Pinpoint the cell where the given text exists, returning its (x, y) midpoint coordinate. 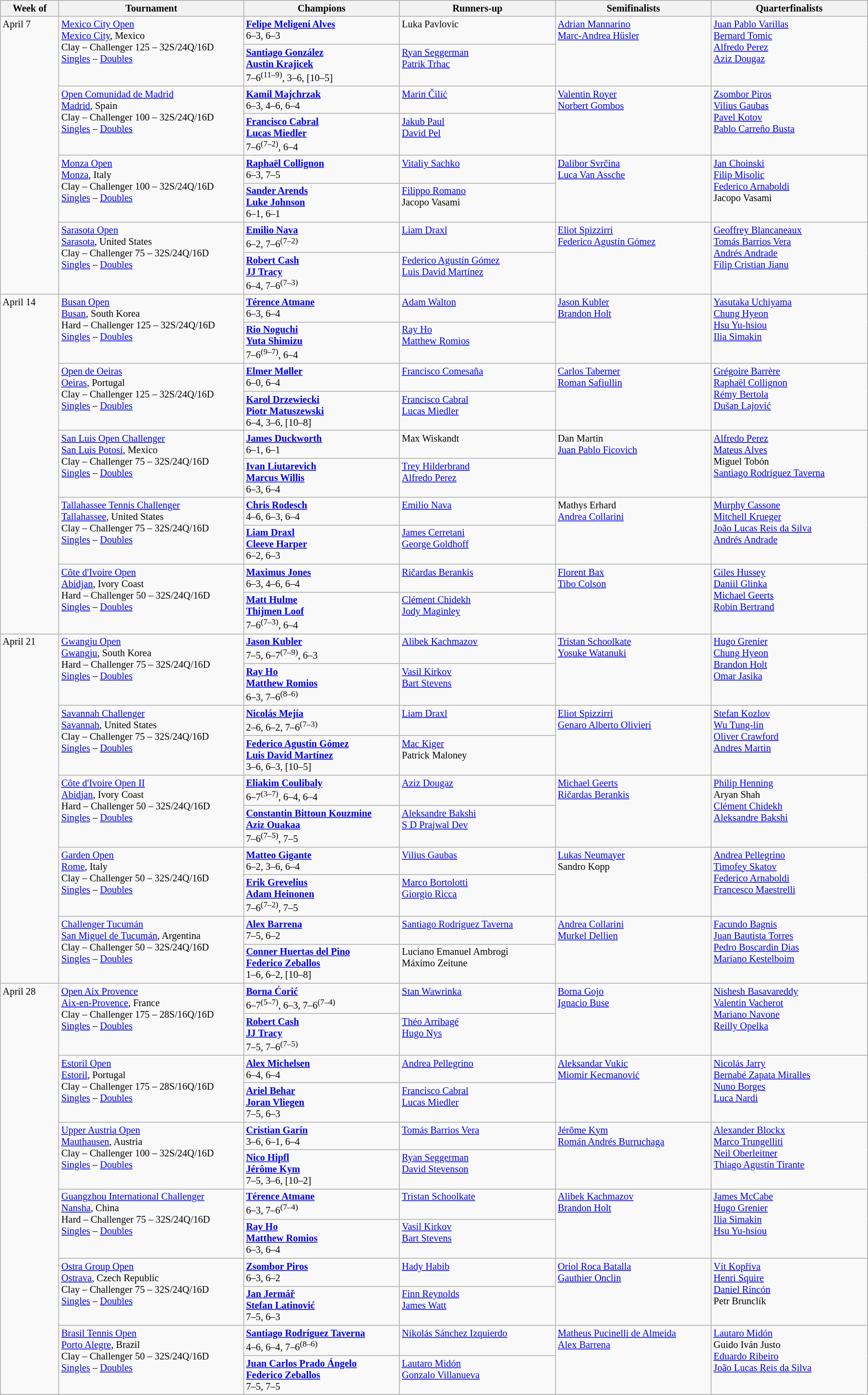
Upper Austria OpenMauthausen, Austria Clay – Challenger 100 – 32S/24Q/16DSingles – Doubles (152, 1155)
Liam Draxl Cleeve Harper6–2, 6–3 (322, 544)
Savannah ChallengerSavannah, United States Clay – Challenger 75 – 32S/24Q/16DSingles – Doubles (152, 740)
Tallahassee Tennis ChallengerTallahassee, United States Clay – Challenger 75 – 32S/24Q/16DSingles – Doubles (152, 531)
James McCabe Hugo Grenier Ilia Simakin Hsu Yu-hsiou (789, 1223)
Nikolás Sánchez Izquierdo (477, 1340)
San Luis Open ChallengerSan Luis Potosí, Mexico Clay – Challenger 75 – 32S/24Q/16DSingles – Doubles (152, 464)
Eliot Spizzirri Federico Agustín Gómez (634, 258)
Runners-up (477, 8)
Tristan Schoolkate Yosuke Watanuki (634, 670)
Andrea Pellegrino (477, 1069)
Andrea Collarini Murkel Dellien (634, 950)
Vilius Gaubas (477, 861)
Open de OeirasOeiras, Portugal Clay – Challenger 125 – 32S/24Q/16DSingles – Doubles (152, 397)
Carlos Taberner Roman Safiullin (634, 397)
Jan Choinski Filip Misolic Federico Arnaboldi Jacopo Vasamì (789, 188)
Marco Bortolotti Giorgio Ricca (477, 896)
Jakub Paul David Pel (477, 134)
Côte d'Ivoire OpenAbidjan, Ivory Coast Hard – Challenger 50 – 32S/24Q/16DSingles – Doubles (152, 599)
Santiago Rodríguez Taverna (477, 930)
Nishesh Basavareddy Valentin Vacherot Mariano Navone Reilly Opelka (789, 1019)
Brasil Tennis OpenPorto Alegre, Brazil Clay – Challenger 50 – 32S/24Q/16DSingles – Doubles (152, 1359)
Estoril OpenEstoril, Portugal Clay – Challenger 175 – 28S/16Q/16DSingles – Doubles (152, 1089)
Juan Carlos Prado Ángelo Federico Zeballos7–5, 7–5 (322, 1375)
Semifinalists (634, 8)
Tomás Barrios Vera (477, 1136)
Dalibor Svrčina Luca Van Assche (634, 188)
Trey Hilderbrand Alfredo Perez (477, 478)
Challenger TucumánSan Miguel de Tucumán, Argentina Clay – Challenger 50 – 32S/24Q/16DSingles – Doubles (152, 950)
Monza OpenMonza, Italy Clay – Challenger 100 – 32S/24Q/16DSingles – Doubles (152, 188)
Marin Čilić (477, 100)
Zsombor Piros Vilius Gaubas Pavel Kotov Pablo Carreño Busta (789, 121)
Ray Ho Matthew Romios (477, 343)
Aleksandar Vukic Miomir Kecmanović (634, 1089)
Champions (322, 8)
Térence Atmane6–3, 6–4 (322, 308)
Busan OpenBusan, South Korea Hard – Challenger 125 – 32S/24Q/16DSingles – Doubles (152, 328)
Finn Reynolds James Watt (477, 1306)
April 14 (30, 464)
Maximus Jones6–3, 4–6, 6–4 (322, 578)
Erik Grevelius Adam Heinonen7–6(7–2), 7–5 (322, 896)
Jason Kubler Brandon Holt (634, 328)
Ostra Group OpenOstrava, Czech Republic Clay – Challenger 75 – 32S/24Q/16DSingles – Doubles (152, 1291)
Mathys Erhard Andrea Collarini (634, 531)
Robert Cash JJ Tracy7–5, 7–6(7–5) (322, 1034)
Adam Walton (477, 308)
Chris Rodesch4–6, 6–3, 6–4 (322, 511)
Francisco Comesaña (477, 377)
Sander Arends Luke Johnson6–1, 6–1 (322, 203)
Santiago González Austin Krajicek7–6(11–9), 3–6, [10–5] (322, 65)
Alex Michelsen6–4, 6–4 (322, 1069)
Facundo Bagnis Juan Bautista Torres Pedro Boscardin Dias Mariano Kestelboim (789, 950)
Francisco Cabral Lucas Miedler7–6(7–2), 6–4 (322, 134)
Térence Atmane6–3, 7–6(7–4) (322, 1204)
Luciano Emanuel Ambrogi Máximo Zeitune (477, 963)
Karol Drzewiecki Piotr Matuszewski6–4, 3–6, [10–8] (322, 411)
Lautaro Midón Gonzalo Villanueva (477, 1375)
Elmer Møller6–0, 6–4 (322, 377)
Yasutaka Uchiyama Chung Hyeon Hsu Yu-hsiou Ilia Simakin (789, 328)
Borna Gojo Ignacio Buse (634, 1019)
Florent Bax Tibo Colson (634, 599)
Open Aix ProvenceAix-en-Provence, France Clay – Challenger 175 – 28S/16Q/16DSingles – Doubles (152, 1019)
Ryan Seggerman Patrik Trhac (477, 65)
Borna Ćorić6–7(5–7), 6–3, 7–6(7–4) (322, 998)
Eliot Spizzirri Genaro Alberto Olivieri (634, 740)
Andrea Pellegrino Timofey Skatov Federico Arnaboldi Francesco Maestrelli (789, 881)
Giles Hussey Daniil Glinka Michael Geerts Robin Bertrand (789, 599)
Ričardas Berankis (477, 578)
Quarterfinalists (789, 8)
Week of (30, 8)
Santiago Rodríguez Taverna4–6, 6–4, 7–6(8–6) (322, 1340)
Michael Geerts Ričardas Berankis (634, 811)
Lautaro Midón Guido Iván Justo Eduardo Ribeiro João Lucas Reis da Silva (789, 1359)
Hugo Grenier Chung Hyeon Brandon Holt Omar Jasika (789, 670)
Gwangju OpenGwangju, South Korea Hard – Challenger 75 – 32S/24Q/16DSingles – Doubles (152, 670)
Vít Kopřiva Henri Squire Daniel Rincón Petr Brunclík (789, 1291)
Aziz Dougaz (477, 790)
Ivan Liutarevich Marcus Willis6–3, 6–4 (322, 478)
Aleksandre Bakshi S D Prajwal Dev (477, 826)
Tristan Schoolkate (477, 1204)
Valentin Royer Norbert Gombos (634, 121)
Rio Noguchi Yuta Shimizu7–6(9–7), 6–4 (322, 343)
Dan Martin Juan Pablo Ficovich (634, 464)
Ariel Behar Joran Vliegen7–5, 6–3 (322, 1103)
Côte d'Ivoire Open IIAbidjan, Ivory Coast Hard – Challenger 50 – 32S/24Q/16DSingles – Doubles (152, 811)
Zsombor Piros6–3, 6–2 (322, 1272)
Murphy Cassone Mitchell Krueger João Lucas Reis da Silva Andrés Andrade (789, 531)
Alfredo Perez Mateus Alves Miguel Tobón Santiago Rodríguez Taverna (789, 464)
Hady Habib (477, 1272)
Geoffrey Blancaneaux Tomás Barrios Vera Andrés Andrade Filip Cristian Jianu (789, 258)
Emilio Nava6–2, 7–6(7–2) (322, 237)
Ryan Seggerman David Stevenson (477, 1169)
Jason Kubler7–5, 6–7(7–9), 6–3 (322, 649)
Vitaliy Sachko (477, 169)
Emilio Nava (477, 511)
Philip Henning Aryan Shah Clément Chidekh Aleksandre Bakshi (789, 811)
Jérôme Kym Román Andrés Burruchaga (634, 1155)
Matteo Gigante6–2, 3–6, 6–4 (322, 861)
Clément Chidekh Jody Maginley (477, 613)
Conner Huertas del Pino Federico Zeballos1–6, 6–2, [10–8] (322, 963)
Garden OpenRome, Italy Clay – Challenger 50 – 32S/24Q/16DSingles – Doubles (152, 881)
Sarasota OpenSarasota, United States Clay – Challenger 75 – 32S/24Q/16DSingles – Doubles (152, 258)
Alexander Blockx Marco Trungelliti Neil Oberleitner Thiago Agustín Tirante (789, 1155)
Open Comunidad de MadridMadrid, Spain Clay – Challenger 100 – 32S/24Q/16DSingles – Doubles (152, 121)
Stan Wawrinka (477, 998)
Tournament (152, 8)
Guangzhou International ChallengerNansha, China Hard – Challenger 75 – 32S/24Q/16DSingles – Doubles (152, 1223)
Eliakim Coulibaly6–7(3–7), 6–4, 6–4 (322, 790)
Kamil Majchrzak6–3, 4–6, 6–4 (322, 100)
Lukas Neumayer Sandro Kopp (634, 881)
Constantin Bittoun Kouzmine Aziz Ouakaa7–6(7–5), 7–5 (322, 826)
Max Wiskandt (477, 444)
Felipe Meligeni Alves6–3, 6–3 (322, 30)
Oriol Roca Batalla Gauthier Onclin (634, 1291)
Nico Hipfl Jérôme Kym7–5, 3–6, [10–2] (322, 1169)
Luka Pavlovic (477, 30)
April 7 (30, 155)
Stefan Kozlov Wu Tung-lin Oliver Crawford Andres Martin (789, 740)
Raphaël Collignon6–3, 7–5 (322, 169)
Federico Agustín Gómez Luis David Martínez (477, 273)
Alex Barrena7–5, 6–2 (322, 930)
Théo Arribagé Hugo Nys (477, 1034)
Alibek Kachmazov (477, 649)
Mac Kiger Patrick Maloney (477, 755)
April 21 (30, 808)
Grégoire Barrère Raphaël Collignon Rémy Bertola Dušan Lajović (789, 397)
Ray Ho Matthew Romios6–3, 7–6(8–6) (322, 685)
Adrian Mannarino Marc-Andrea Hüsler (634, 51)
Matheus Pucinelli de Almeida Alex Barrena (634, 1359)
Jan Jermář Stefan Latinović7–5, 6–3 (322, 1306)
James Duckworth6–1, 6–1 (322, 444)
Nicolás Jarry Bernabé Zapata Miralles Nuno Borges Luca Nardi (789, 1089)
Ray Ho Matthew Romios6–3, 6–4 (322, 1239)
Cristian Garín3–6, 6–1, 6–4 (322, 1136)
Matt Hulme Thijmen Loof7–6(7–3), 6–4 (322, 613)
Mexico City OpenMexico City, Mexico Clay – Challenger 125 – 32S/24Q/16DSingles – Doubles (152, 51)
Juan Pablo Varillas Bernard Tomic Alfredo Perez Aziz Dougaz (789, 51)
Filippo Romano Jacopo Vasamì (477, 203)
James Cerretani George Goldhoff (477, 544)
Federico Agustín Gómez Luis David Martínez3–6, 6–3, [10–5] (322, 755)
Nicolás Mejía2–6, 6–2, 7–6(7–3) (322, 721)
Robert Cash JJ Tracy6–4, 7–6(7–3) (322, 273)
Alibek Kachmazov Brandon Holt (634, 1223)
April 28 (30, 1189)
